From the cell containing the given text, extract its center point as [x, y] coordinate. 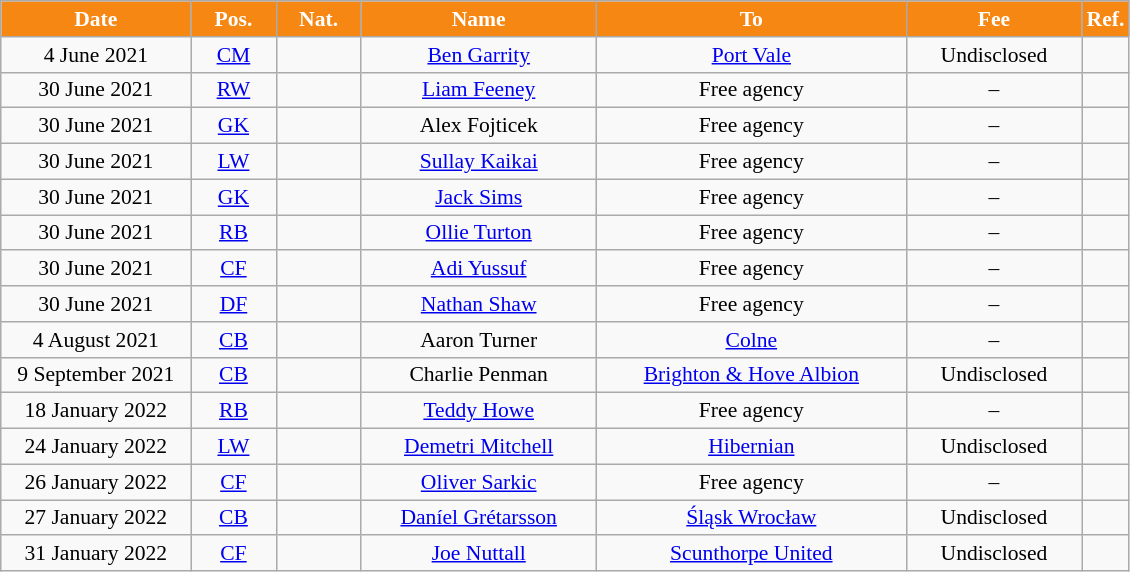
24 January 2022 [96, 447]
4 June 2021 [96, 55]
Demetri Mitchell [478, 447]
DF [234, 304]
Adi Yussuf [478, 269]
Jack Sims [478, 197]
Fee [994, 19]
Daníel Grétarsson [478, 518]
Ollie Turton [478, 233]
Joe Nuttall [478, 554]
Sullay Kaikai [478, 162]
To [751, 19]
4 August 2021 [96, 340]
CM [234, 55]
Ref. [1106, 19]
Pos. [234, 19]
Nat. [318, 19]
Colne [751, 340]
RW [234, 90]
Charlie Penman [478, 375]
Liam Feeney [478, 90]
Teddy Howe [478, 411]
Śląsk Wrocław [751, 518]
26 January 2022 [96, 482]
Brighton & Hove Albion [751, 375]
27 January 2022 [96, 518]
Aaron Turner [478, 340]
9 September 2021 [96, 375]
Name [478, 19]
Date [96, 19]
Ben Garrity [478, 55]
Scunthorpe United [751, 554]
Hibernian [751, 447]
18 January 2022 [96, 411]
31 January 2022 [96, 554]
Alex Fojticek [478, 126]
Oliver Sarkic [478, 482]
Port Vale [751, 55]
Nathan Shaw [478, 304]
